Extract the [X, Y] coordinate from the center of the cell holding the provided text.  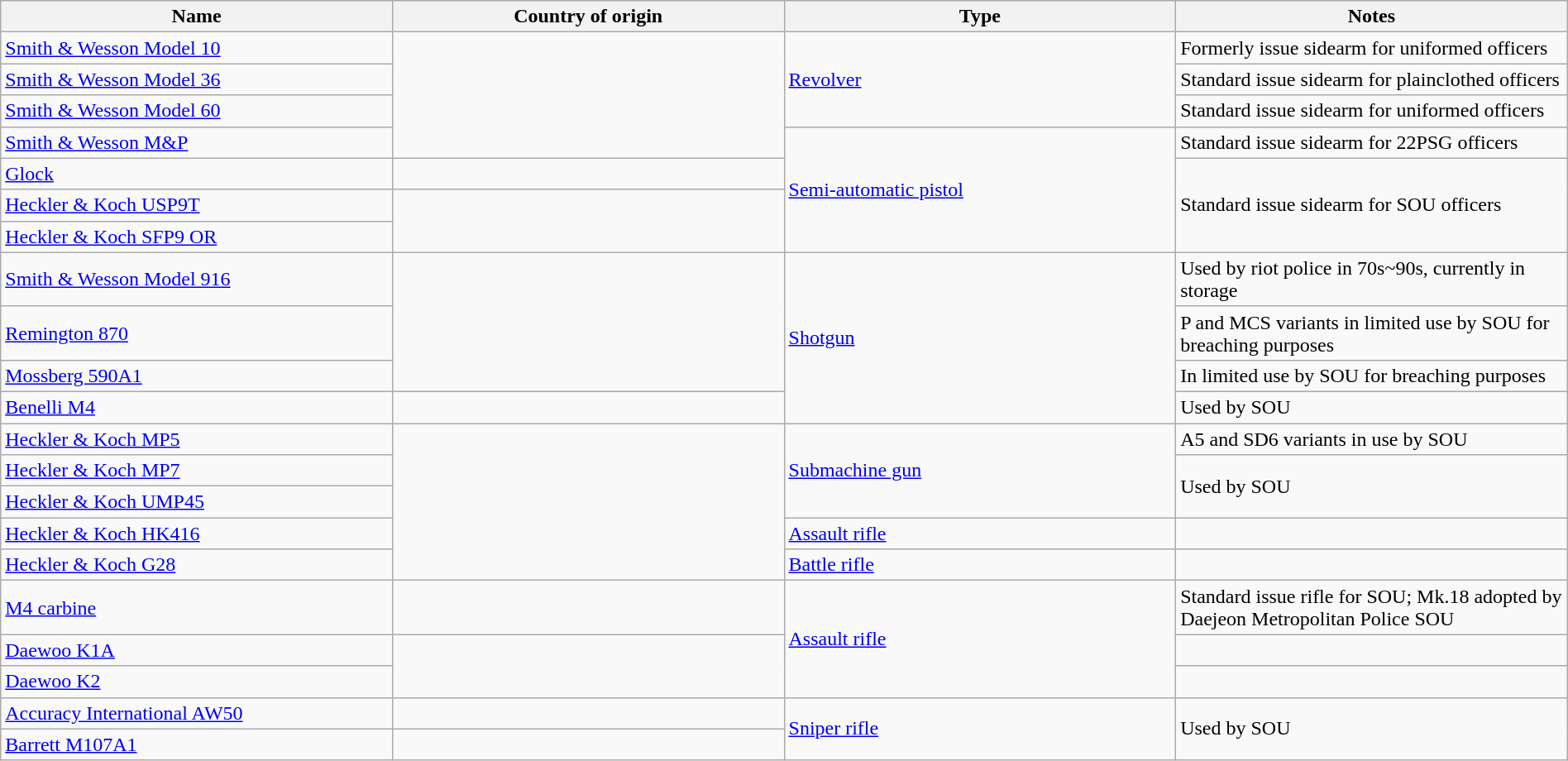
Name [197, 17]
Battle rifle [980, 565]
P and MCS variants in limited use by SOU for breaching purposes [1372, 333]
Barrett M107A1 [197, 744]
A5 and SD6 variants in use by SOU [1372, 439]
Mossberg 590A1 [197, 376]
Standard issue sidearm for 22PSG officers [1372, 142]
Heckler & Koch SFP9 OR [197, 237]
Heckler & Koch HK416 [197, 534]
In limited use by SOU for breaching purposes [1372, 376]
Standard issue sidearm for SOU officers [1372, 205]
Type [980, 17]
Heckler & Koch MP7 [197, 471]
Used by riot police in 70s~90s, currently in storage [1372, 280]
Standard issue sidearm for uniformed officers [1372, 111]
Benelli M4 [197, 407]
Accuracy International AW50 [197, 713]
Formerly issue sidearm for uniformed officers [1372, 48]
Sniper rifle [980, 729]
Glock [197, 174]
Standard issue rifle for SOU; Mk.18 adopted by Daejeon Metropolitan Police SOU [1372, 607]
Standard issue sidearm for plainclothed officers [1372, 79]
Daewoo K1A [197, 650]
M4 carbine [197, 607]
Submachine gun [980, 471]
Daewoo K2 [197, 682]
Heckler & Koch USP9T [197, 205]
Smith & Wesson M&P [197, 142]
Heckler & Koch UMP45 [197, 502]
Notes [1372, 17]
Semi-automatic pistol [980, 189]
Smith & Wesson Model 60 [197, 111]
Smith & Wesson Model 36 [197, 79]
Country of origin [588, 17]
Smith & Wesson Model 10 [197, 48]
Heckler & Koch G28 [197, 565]
Revolver [980, 79]
Remington 870 [197, 333]
Smith & Wesson Model 916 [197, 280]
Shotgun [980, 337]
Heckler & Koch MP5 [197, 439]
